Determine the [X, Y] coordinate at the center of the cell enclosing the given text.  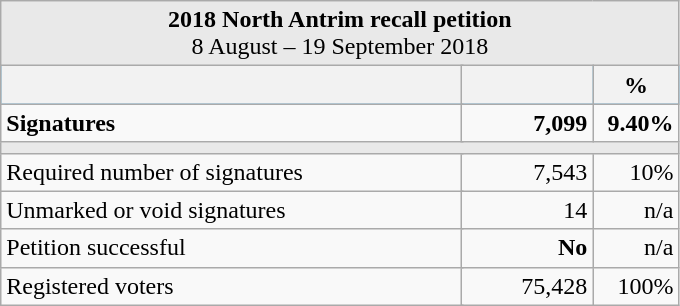
7,099 [528, 123]
Registered voters [232, 286]
100% [636, 286]
75,428 [528, 286]
Unmarked or void signatures [232, 210]
7,543 [528, 172]
Petition successful [232, 248]
No [528, 248]
9.40% [636, 123]
14 [528, 210]
Signatures [232, 123]
Required number of signatures [232, 172]
% [636, 85]
10% [636, 172]
2018 North Antrim recall petition 8 August – 19 September 2018 [340, 34]
